Output the (X, Y) coordinate of the center of the cell containing the given text.  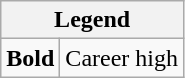
Legend (92, 20)
Bold (30, 58)
Career high (122, 58)
